For the text-containing cell, return its midpoint in (x, y) coordinate format. 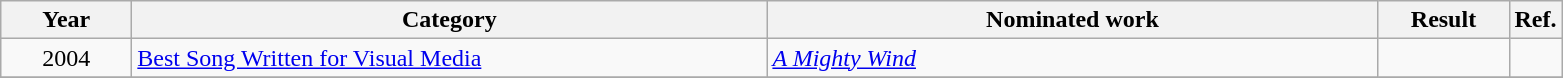
Nominated work (1072, 20)
A Mighty Wind (1072, 58)
Ref. (1536, 20)
Result (1444, 20)
Best Song Written for Visual Media (450, 58)
2004 (66, 58)
Category (450, 20)
Year (66, 20)
